Scan for the cell matching the given text and deliver its (X, Y) coordinate at center. 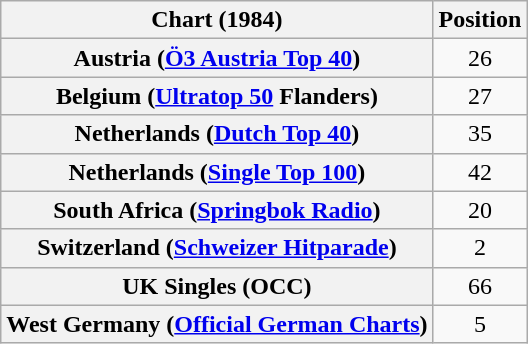
Position (480, 20)
27 (480, 96)
South Africa (Springbok Radio) (217, 210)
5 (480, 324)
UK Singles (OCC) (217, 286)
Netherlands (Dutch Top 40) (217, 134)
2 (480, 248)
42 (480, 172)
West Germany (Official German Charts) (217, 324)
Netherlands (Single Top 100) (217, 172)
26 (480, 58)
35 (480, 134)
Austria (Ö3 Austria Top 40) (217, 58)
66 (480, 286)
Belgium (Ultratop 50 Flanders) (217, 96)
Switzerland (Schweizer Hitparade) (217, 248)
20 (480, 210)
Chart (1984) (217, 20)
